Locate the cell with the specified text and output its [x, y] center coordinate. 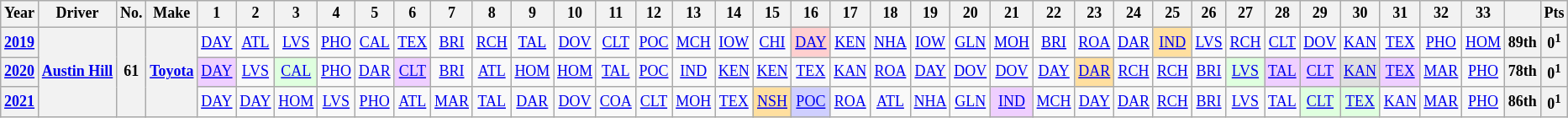
32 [1441, 13]
Pts [1555, 13]
22 [1054, 13]
COA [615, 102]
13 [694, 13]
1 [217, 13]
86th [1523, 102]
2019 [20, 42]
18 [891, 13]
30 [1360, 13]
21 [1012, 13]
Toyota [171, 72]
16 [811, 13]
27 [1245, 13]
NSH [772, 102]
20 [971, 13]
19 [930, 13]
31 [1400, 13]
Austin Hill [77, 72]
CHI [772, 42]
23 [1094, 13]
Make [171, 13]
2021 [20, 102]
89th [1523, 42]
Driver [77, 13]
25 [1172, 13]
2020 [20, 72]
26 [1208, 13]
17 [850, 13]
3 [296, 13]
15 [772, 13]
12 [654, 13]
29 [1320, 13]
5 [375, 13]
24 [1134, 13]
2 [255, 13]
28 [1282, 13]
8 [492, 13]
78th [1523, 72]
9 [533, 13]
4 [336, 13]
61 [131, 72]
33 [1484, 13]
11 [615, 13]
14 [734, 13]
Year [20, 13]
No. [131, 13]
7 [452, 13]
10 [575, 13]
6 [413, 13]
